Output the [x, y] coordinate of the center of the cell containing the given text.  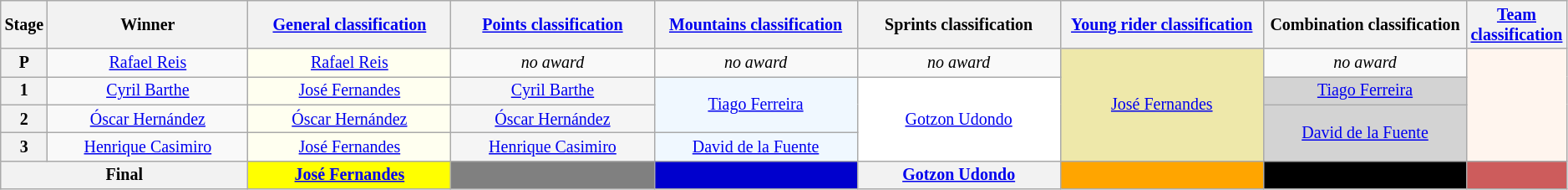
General classification [349, 25]
Winner [148, 25]
2 [24, 119]
1 [24, 90]
3 [24, 147]
Sprints classification [959, 25]
Young rider classification [1161, 25]
Final [124, 174]
Points classification [553, 25]
Stage [24, 25]
Combination classification [1365, 25]
P [24, 64]
Team classification [1517, 25]
Mountains classification [755, 25]
